From the cell containing the given text, extract its center point as (X, Y) coordinate. 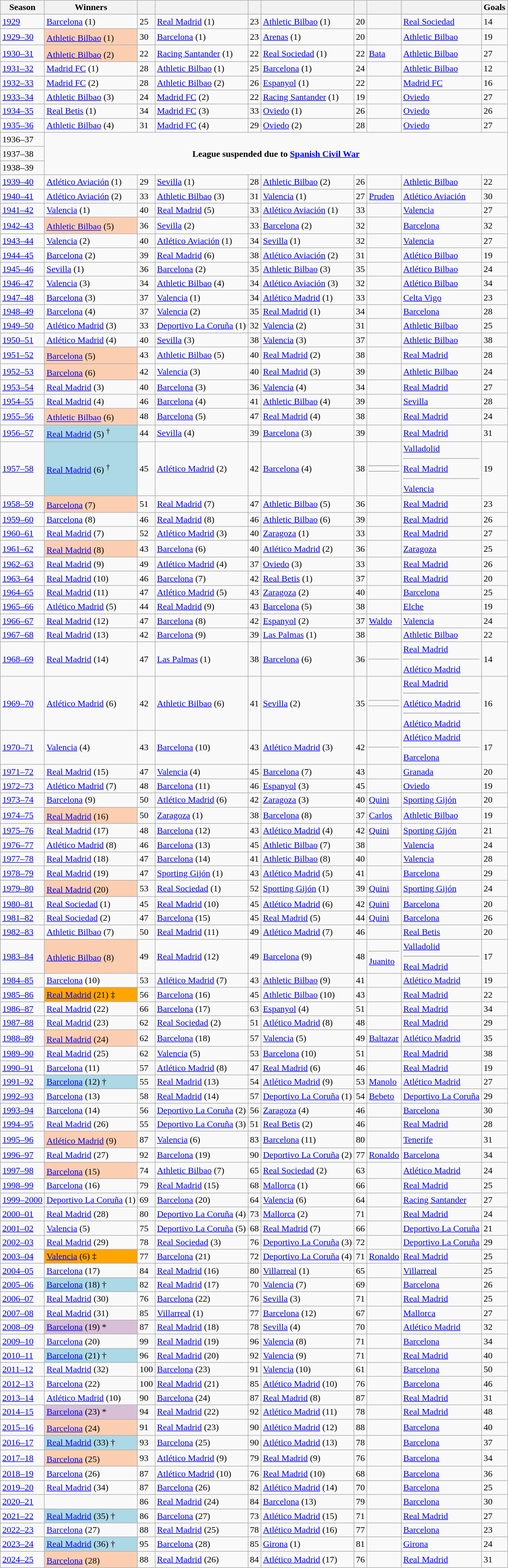
1955–56 (22, 417)
1953–54 (22, 387)
Girona (1) (307, 1544)
Real Madrid (5) † (91, 433)
ValladolidReal Madrid (441, 956)
1946–47 (22, 283)
Deportivo La Coruña (5) (201, 1228)
Barcelona (19) * (91, 1327)
Madrid FC (441, 83)
Real Madrid (21) ‡ (91, 995)
1933–34 (22, 97)
1976–77 (22, 845)
Real Madrid (28) (91, 1214)
2004–05 (22, 1270)
Atlético Madrid (1) (307, 297)
74 (146, 1170)
67 (360, 1313)
1965–66 (22, 607)
Barcelona (18) (201, 1038)
2007–08 (22, 1313)
2015–16 (22, 1428)
2024–25 (22, 1560)
1944–45 (22, 255)
Madrid FC (1) (91, 69)
2016–17 (22, 1443)
Real Madrid (33) † (91, 1443)
1963–64 (22, 578)
1989–90 (22, 1054)
Valencia (8) (307, 1341)
Real MadridAtlético Madrid (441, 659)
1957–58 (22, 469)
1996–97 (22, 1155)
Madrid FC (4) (201, 125)
2005–06 (22, 1285)
1991–92 (22, 1082)
2019–20 (22, 1487)
Season (22, 7)
1999–2000 (22, 1200)
Atlético Aviación (3) (307, 283)
1967–68 (22, 635)
1952–53 (22, 372)
Oviedo (1) (307, 111)
Real Madrid (34) (91, 1487)
Real Betis (441, 932)
1930–31 (22, 54)
1975–76 (22, 831)
Oviedo (3) (307, 564)
2003–04 (22, 1256)
61 (360, 1370)
Atlético Madrid (12) (307, 1428)
Atlético Madrid (17) (307, 1560)
2006–07 (22, 1299)
Manolo (384, 1082)
2002–03 (22, 1242)
2014–15 (22, 1412)
1987–88 (22, 1023)
94 (146, 1412)
1956–57 (22, 433)
Barcelona (12) † (91, 1082)
1951–52 (22, 355)
Oviedo (2) (307, 125)
Atlético Madrid (15) (307, 1516)
Barcelona (21) † (91, 1355)
Mallorca (2) (307, 1214)
1950–51 (22, 340)
Valencia (7) (307, 1285)
2011–12 (22, 1370)
Real Sociedad (441, 22)
Zaragoza (3) (307, 800)
Barcelona (23) * (91, 1412)
Athletic Bilbao (10) (307, 995)
Real Madrid (30) (91, 1299)
Pruden (384, 196)
Zaragoza (4) (307, 1110)
1966–67 (22, 621)
1972–73 (22, 786)
2000–01 (22, 1214)
Athletic Bilbao (9) (307, 981)
1994–95 (22, 1124)
Villarreal (441, 1270)
58 (146, 1096)
1941–42 (22, 210)
Barcelona (21) (201, 1256)
1990–91 (22, 1068)
Carlos (384, 815)
Girona (441, 1544)
2009–10 (22, 1341)
75 (146, 1228)
Mallorca (1) (307, 1186)
1959–60 (22, 519)
1980–81 (22, 904)
Waldo (384, 621)
2021–22 (22, 1516)
Mallorca (441, 1313)
1968–69 (22, 659)
Espanyol (2) (307, 621)
1962–63 (22, 564)
Real Madrid (31) (91, 1313)
1985–86 (22, 995)
12 (495, 69)
Juanito (384, 956)
Goals (495, 7)
1948–49 (22, 312)
1970–71 (22, 748)
1995–96 (22, 1140)
Atlético Madrid (16) (307, 1530)
Espanyol (4) (307, 1009)
1977–78 (22, 859)
1961–62 (22, 549)
2013–14 (22, 1398)
Barcelona (19) (201, 1155)
1939–40 (22, 182)
Real Madrid (6) † (91, 469)
83 (255, 1140)
1940–41 (22, 196)
Baltazar (384, 1038)
Atlético Madrid (11) (307, 1412)
Sevilla (441, 401)
Bebeto (384, 1096)
1938–39 (22, 168)
Real Sociedad (3) (201, 1242)
Real Madrid (36) † (91, 1544)
1949–50 (22, 326)
2010–11 (22, 1355)
1981–82 (22, 918)
1929 (22, 22)
Real Madrid (29) (91, 1242)
1974–75 (22, 815)
2023–24 (22, 1544)
1936–37 (22, 139)
Barcelona (18) † (91, 1285)
Atlético Madrid (14) (307, 1487)
Valencia (10) (307, 1370)
Valencia (9) (307, 1355)
1984–85 (22, 981)
Atlético MadridBarcelona (441, 748)
81 (360, 1544)
1942–43 (22, 226)
1943–44 (22, 241)
Espanyol (1) (307, 83)
2020–21 (22, 1501)
1945–46 (22, 269)
1960–61 (22, 534)
1947–48 (22, 297)
2022–23 (22, 1530)
1971–72 (22, 772)
Zaragoza (441, 549)
Real MadridAtlético MadridAtlético Madrid (441, 703)
Zaragoza (2) (307, 592)
Tenerife (441, 1140)
1979–80 (22, 889)
2008–09 (22, 1327)
Atlético Madrid (13) (307, 1443)
1964–65 (22, 592)
Barcelona (23) (201, 1370)
Madrid FC (3) (201, 111)
1954–55 (22, 401)
1993–94 (22, 1110)
1973–74 (22, 800)
2017–18 (22, 1458)
Celta Vigo (441, 297)
2001–02 (22, 1228)
Real Madrid (2) (307, 355)
Racing Santander (441, 1200)
1998–99 (22, 1186)
Real Madrid (21) (201, 1384)
Valencia (6) ‡ (91, 1256)
95 (146, 1544)
Arenas (1) (307, 37)
Espanyol (3) (307, 786)
1983–84 (22, 956)
99 (146, 1341)
1978–79 (22, 873)
1937–38 (22, 153)
Atlético Aviación (441, 196)
1969–70 (22, 703)
2018–19 (22, 1473)
League suspended due to Spanish Civil War (276, 153)
Real Madrid (27) (91, 1155)
1929–30 (22, 37)
1935–36 (22, 125)
1958–59 (22, 504)
Real Betis (2) (307, 1124)
1931–32 (22, 69)
1932–33 (22, 83)
1934–35 (22, 111)
Granada (441, 772)
Bata (384, 54)
2012–13 (22, 1384)
1992–93 (22, 1096)
Winners (91, 7)
Real Madrid (35) † (91, 1516)
ValladolidReal MadridValencia (441, 469)
Elche (441, 607)
1986–87 (22, 1009)
Real Madrid (32) (91, 1370)
1988–89 (22, 1038)
1997–98 (22, 1170)
1982–83 (22, 932)
